Determine the (X, Y) coordinate at the center of the cell enclosing the given text.  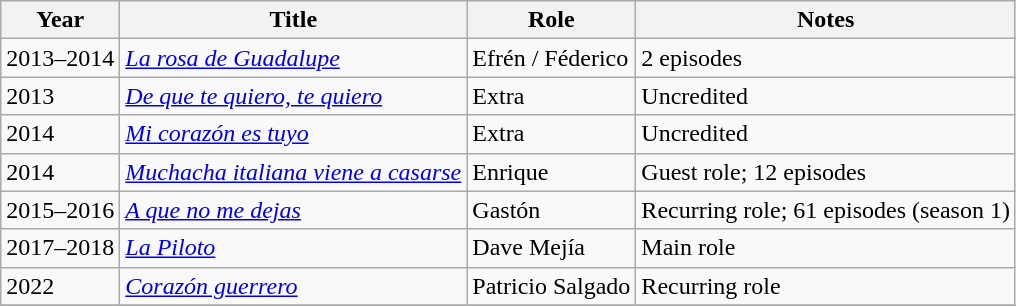
2022 (60, 286)
A que no me dejas (294, 210)
2013 (60, 96)
De que te quiero, te quiero (294, 96)
Mi corazón es tuyo (294, 134)
2 episodes (826, 58)
2017–2018 (60, 248)
Patricio Salgado (552, 286)
Recurring role; 61 episodes (season 1) (826, 210)
Recurring role (826, 286)
La rosa de Guadalupe (294, 58)
Efrén / Féderico (552, 58)
Year (60, 20)
Muchacha italiana viene a casarse (294, 172)
Main role (826, 248)
Corazón guerrero (294, 286)
Guest role; 12 episodes (826, 172)
Role (552, 20)
Dave Mejía (552, 248)
2013–2014 (60, 58)
Gastón (552, 210)
Notes (826, 20)
La Piloto (294, 248)
Enrique (552, 172)
Title (294, 20)
2015–2016 (60, 210)
